Determine the [X, Y] coordinate at the center of the cell enclosing the given text.  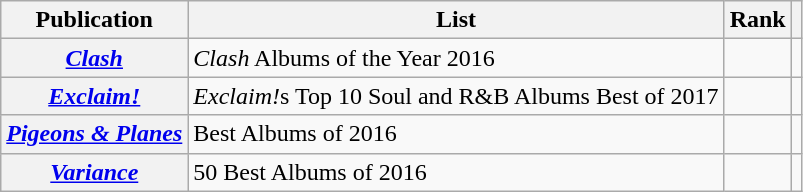
Rank [758, 20]
Exclaim!s Top 10 Soul and R&B Albums Best of 2017 [456, 96]
Best Albums of 2016 [456, 134]
Clash Albums of the Year 2016 [456, 58]
Variance [94, 172]
50 Best Albums of 2016 [456, 172]
List [456, 20]
Exclaim! [94, 96]
Publication [94, 20]
Clash [94, 58]
Pigeons & Planes [94, 134]
